Return the [X, Y] coordinate for the center point of the cell that contains the specified text.  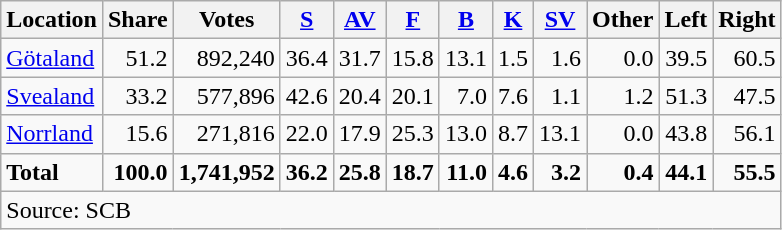
11.0 [466, 172]
47.5 [747, 96]
25.3 [412, 134]
31.7 [360, 58]
1,741,952 [226, 172]
55.5 [747, 172]
51.2 [138, 58]
3.2 [560, 172]
36.4 [306, 58]
Share [138, 20]
Other [623, 20]
51.3 [686, 96]
17.9 [360, 134]
15.8 [412, 58]
56.1 [747, 134]
8.7 [512, 134]
577,896 [226, 96]
Götaland [52, 58]
22.0 [306, 134]
15.6 [138, 134]
1.6 [560, 58]
25.8 [360, 172]
Location [52, 20]
S [306, 20]
20.4 [360, 96]
1.1 [560, 96]
K [512, 20]
36.2 [306, 172]
AV [360, 20]
Left [686, 20]
33.2 [138, 96]
7.6 [512, 96]
13.0 [466, 134]
Right [747, 20]
Total [52, 172]
1.5 [512, 58]
39.5 [686, 58]
7.0 [466, 96]
Norrland [52, 134]
0.4 [623, 172]
Votes [226, 20]
Svealand [52, 96]
18.7 [412, 172]
60.5 [747, 58]
F [412, 20]
43.8 [686, 134]
SV [560, 20]
B [466, 20]
42.6 [306, 96]
20.1 [412, 96]
271,816 [226, 134]
1.2 [623, 96]
44.1 [686, 172]
892,240 [226, 58]
100.0 [138, 172]
Source: SCB [391, 210]
4.6 [512, 172]
